For the text-containing cell, return its midpoint in (X, Y) coordinate format. 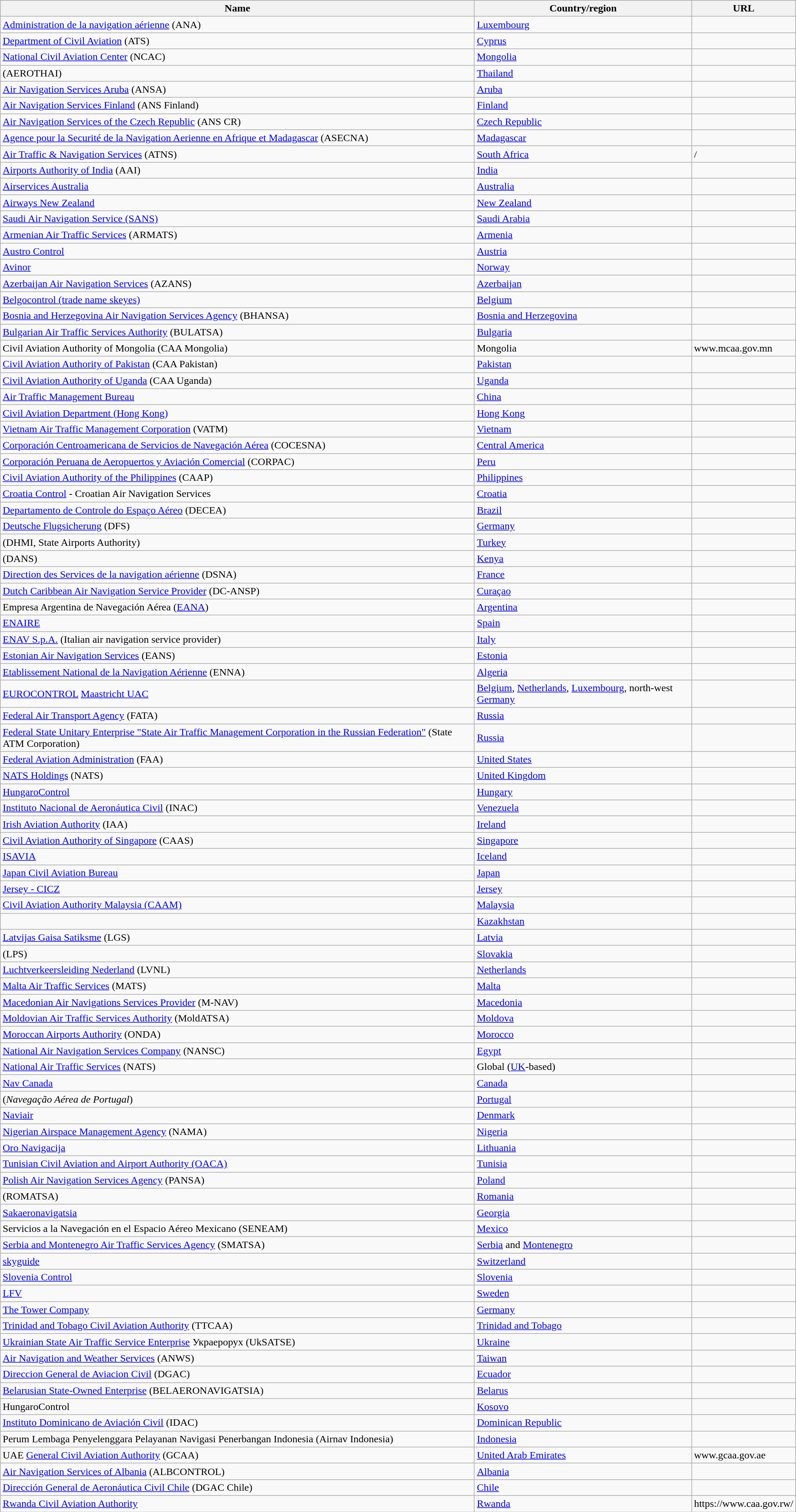
Corporación Centroamericana de Servicios de Navegación Aérea (COCESNA) (237, 445)
NATS Holdings (NATS) (237, 776)
(DHMI, State Airports Authority) (237, 542)
Central America (583, 445)
Bulgarian Air Traffic Services Authority (BULATSA) (237, 332)
Uganda (583, 380)
https://www.caa.gov.rw/ (744, 1503)
Australia (583, 186)
Spain (583, 623)
Georgia (583, 1212)
Aruba (583, 89)
Jersey - CICZ (237, 889)
Air Traffic Management Bureau (237, 397)
Civil Aviation Department (Hong Kong) (237, 413)
Civil Aviation Authority of the Philippines (CAAP) (237, 478)
Jersey (583, 889)
Chile (583, 1487)
UAE General Civil Aviation Authority (GCAA) (237, 1455)
Turkey (583, 542)
Avinor (237, 267)
Ireland (583, 824)
Air Traffic & Navigation Services (ATNS) (237, 154)
Servicios a la Navegación en el Espacio Aéreo Mexicano (SENEAM) (237, 1228)
India (583, 170)
Instituto Dominicano de Aviación Civil (IDAC) (237, 1423)
China (583, 397)
skyguide (237, 1261)
Empresa Argentina de Navegación Aérea (EANA) (237, 607)
Singapore (583, 840)
Moldova (583, 1018)
Belarus (583, 1390)
Air Navigation Services of Albania (ALBCONTROL) (237, 1471)
Civil Aviation Authority Malaysia (CAAM) (237, 905)
Macedonia (583, 1002)
Sakaeronavigatsia (237, 1212)
Airports Authority of India (AAI) (237, 170)
Vietnam Air Traffic Management Corporation (VATM) (237, 429)
Nav Canada (237, 1083)
Macedonian Air Navigations Services Provider (M-NAV) (237, 1002)
Dominican Republic (583, 1423)
Dirección General de Aeronáutica Civil Chile (DGAC Chile) (237, 1487)
Indonesia (583, 1439)
Argentina (583, 607)
Civil Aviation Authority of Uganda (CAA Uganda) (237, 380)
(DANS) (237, 559)
Serbia and Montenegro (583, 1245)
Civil Aviation Authority of Mongolia (CAA Mongolia) (237, 348)
Rwanda (583, 1503)
Civil Aviation Authority of Singapore (CAAS) (237, 840)
Estonian Air Navigation Services (EANS) (237, 655)
ENAIRE (237, 623)
ISAVIA (237, 857)
Denmark (583, 1115)
Country/region (583, 9)
Saudi Air Navigation Service (SANS) (237, 219)
Vietnam (583, 429)
Ukrainian State Air Traffic Service Enterprise Украерорух (UkSATSE) (237, 1342)
Armenia (583, 235)
(AEROTHAI) (237, 73)
Nigeria (583, 1132)
Agence pour la Securité de la Navigation Aerienne en Afrique et Madagascar (ASECNA) (237, 138)
Air Navigation Services Aruba (ANSA) (237, 89)
Rwanda Civil Aviation Authority (237, 1503)
Madagascar (583, 138)
Armenian Air Traffic Services (ARMATS) (237, 235)
Ukraine (583, 1342)
United States (583, 760)
Albania (583, 1471)
Air Navigation Services of the Czech Republic (ANS CR) (237, 122)
Egypt (583, 1051)
France (583, 575)
Departamento de Controle do Espaço Aéreo (DECEA) (237, 510)
National Civil Aviation Center (NCAC) (237, 57)
Trinidad and Tobago Civil Aviation Authority (TTCAA) (237, 1326)
Estonia (583, 655)
National Air Traffic Services (NATS) (237, 1067)
Belarusian State-Owned Enterprise (BELAERONAVIGATSIA) (237, 1390)
Finland (583, 105)
Curaçao (583, 591)
Federal Aviation Administration (FAA) (237, 760)
Azerbaijan Air Navigation Services (AZANS) (237, 284)
National Air Navigation Services Company (NANSC) (237, 1051)
United Kingdom (583, 776)
Philippines (583, 478)
Japan (583, 873)
Tunisia (583, 1164)
Lithuania (583, 1148)
The Tower Company (237, 1310)
Thailand (583, 73)
Direction des Services de la navigation aérienne (DSNA) (237, 575)
www.mcaa.gov.mn (744, 348)
Brazil (583, 510)
Air Navigation and Weather Services (ANWS) (237, 1358)
Azerbaijan (583, 284)
Mexico (583, 1228)
Deutsche Flugsicherung (DFS) (237, 526)
Tunisian Civil Aviation and Airport Authority (OACA) (237, 1164)
Cyprus (583, 41)
Malta (583, 986)
Poland (583, 1180)
Japan Civil Aviation Bureau (237, 873)
Moldovian Air Traffic Services Authority (MoldATSA) (237, 1018)
Polish Air Navigation Services Agency (PANSA) (237, 1180)
Slovenia Control (237, 1277)
EUROCONTROL Maastricht UAC (237, 694)
Peru (583, 461)
Nigerian Airspace Management Agency (NAMA) (237, 1132)
Kenya (583, 559)
Air Navigation Services Finland (ANS Finland) (237, 105)
Civil Aviation Authority of Pakistan (CAA Pakistan) (237, 364)
Luxembourg (583, 25)
Luchtverkeersleiding Nederland (LVNL) (237, 970)
Naviair (237, 1115)
Austro Control (237, 251)
Hong Kong (583, 413)
Romania (583, 1196)
/ (744, 154)
Venezuela (583, 808)
Malta Air Traffic Services (MATS) (237, 986)
URL (744, 9)
Austria (583, 251)
www.gcaa.gov.ae (744, 1455)
Corporación Peruana de Aeropuertos y Aviación Comercial (CORPAC) (237, 461)
ENAV S.p.A. (Italian air navigation service provider) (237, 639)
(Navegação Aérea de Portugal) (237, 1099)
Irish Aviation Authority (IAA) (237, 824)
Direccion General de Aviacion Civil (DGAC) (237, 1374)
Bosnia and Herzegovina (583, 316)
Morocco (583, 1035)
Oro Navigacija (237, 1148)
Kosovo (583, 1407)
Perum Lembaga Penyelenggara Pelayanan Navigasi Penerbangan Indonesia (Airnav Indonesia) (237, 1439)
Iceland (583, 857)
Global (UK-based) (583, 1067)
Sweden (583, 1294)
Slovenia (583, 1277)
Belgocontrol (trade name skeyes) (237, 300)
South Africa (583, 154)
Moroccan Airports Authority (ONDA) (237, 1035)
Hungary (583, 792)
Ecuador (583, 1374)
Name (237, 9)
Belgium, Netherlands, Luxembourg, north-west Germany (583, 694)
(ROMATSA) (237, 1196)
Dutch Caribbean Air Navigation Service Provider (DC-ANSP) (237, 591)
Czech Republic (583, 122)
New Zealand (583, 203)
Portugal (583, 1099)
Federal State Unitary Enterprise "State Air Traffic Management Corporation in the Russian Federation" (State ATM Corporation) (237, 737)
Canada (583, 1083)
Switzerland (583, 1261)
(LPS) (237, 953)
Italy (583, 639)
Department of Civil Aviation (ATS) (237, 41)
Pakistan (583, 364)
Belgium (583, 300)
Malaysia (583, 905)
Etablissement National de la Navigation Aérienne (ENNA) (237, 672)
LFV (237, 1294)
Croatia Control - Croatian Air Navigation Services (237, 494)
Trinidad and Tobago (583, 1326)
Norway (583, 267)
Taiwan (583, 1358)
Instituto Nacional de Aeronáutica Civil (INAC) (237, 808)
Latvia (583, 937)
Bulgaria (583, 332)
Serbia and Montenegro Air Traffic Services Agency (SMATSA) (237, 1245)
Federal Air Transport Agency (FATA) (237, 715)
Netherlands (583, 970)
Slovakia (583, 953)
United Arab Emirates (583, 1455)
Algeria (583, 672)
Croatia (583, 494)
Saudi Arabia (583, 219)
Kazakhstan (583, 921)
Bosnia and Herzegovina Air Navigation Services Agency (BHANSA) (237, 316)
Latvijas Gaisa Satiksme (LGS) (237, 937)
Administration de la navigation aérienne (ANA) (237, 25)
Airways New Zealand (237, 203)
Airservices Australia (237, 186)
